For the text-containing cell, return its midpoint in [x, y] coordinate format. 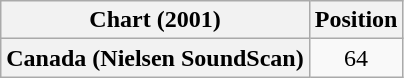
Position [356, 20]
Canada (Nielsen SoundScan) [155, 58]
Chart (2001) [155, 20]
64 [356, 58]
